Extract the (x, y) coordinate from the center of the cell holding the provided text.  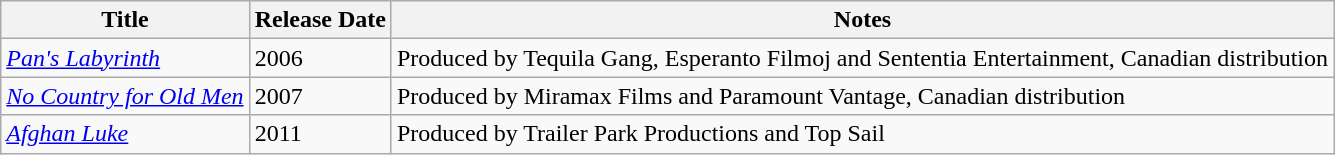
Pan's Labyrinth (125, 58)
Produced by Tequila Gang, Esperanto Filmoj and Sententia Entertainment, Canadian distribution (862, 58)
2011 (320, 134)
Title (125, 20)
Release Date (320, 20)
Notes (862, 20)
2007 (320, 96)
Produced by Trailer Park Productions and Top Sail (862, 134)
2006 (320, 58)
Produced by Miramax Films and Paramount Vantage, Canadian distribution (862, 96)
Afghan Luke (125, 134)
No Country for Old Men (125, 96)
